Capture the cell that displays the provided text and extract its (X, Y) central coordinate. 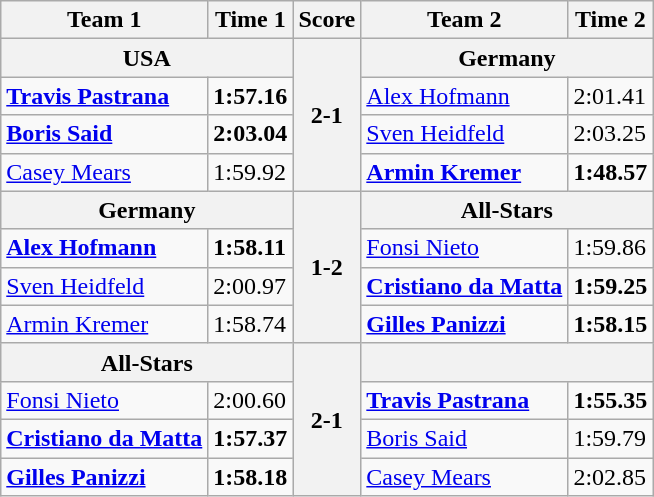
1:57.16 (250, 96)
Time 2 (610, 20)
USA (147, 58)
1:58.74 (250, 324)
1:48.57 (610, 172)
Score (327, 20)
1:55.35 (610, 400)
1:59.86 (610, 248)
1:58.15 (610, 324)
2:00.60 (250, 400)
Team 1 (104, 20)
2:02.85 (610, 477)
2:03.04 (250, 134)
2:01.41 (610, 96)
1:59.25 (610, 286)
1:57.37 (250, 438)
Team 2 (464, 20)
1:58.18 (250, 477)
1:59.92 (250, 172)
2:00.97 (250, 286)
1:58.11 (250, 248)
1:59.79 (610, 438)
2:03.25 (610, 134)
1-2 (327, 267)
Time 1 (250, 20)
